Search for the cell housing the specified text and yield its [X, Y] center coordinate. 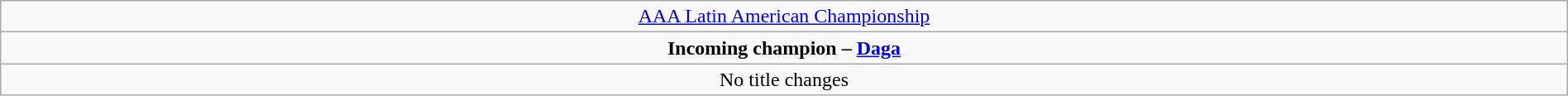
AAA Latin American Championship [784, 17]
Incoming champion – Daga [784, 48]
No title changes [784, 79]
